Return (x, y) of the center of cell containing provided text 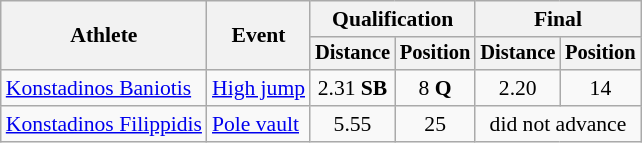
Konstadinos Baniotis (104, 88)
Konstadinos Filippidis (104, 124)
2.31 SB (352, 88)
8 Q (435, 88)
High jump (258, 88)
2.20 (518, 88)
did not advance (558, 124)
Athlete (104, 36)
14 (600, 88)
25 (435, 124)
Pole vault (258, 124)
Final (558, 19)
Event (258, 36)
Qualification (392, 19)
5.55 (352, 124)
